Determine the [X, Y] coordinate at the center of the cell enclosing the given text.  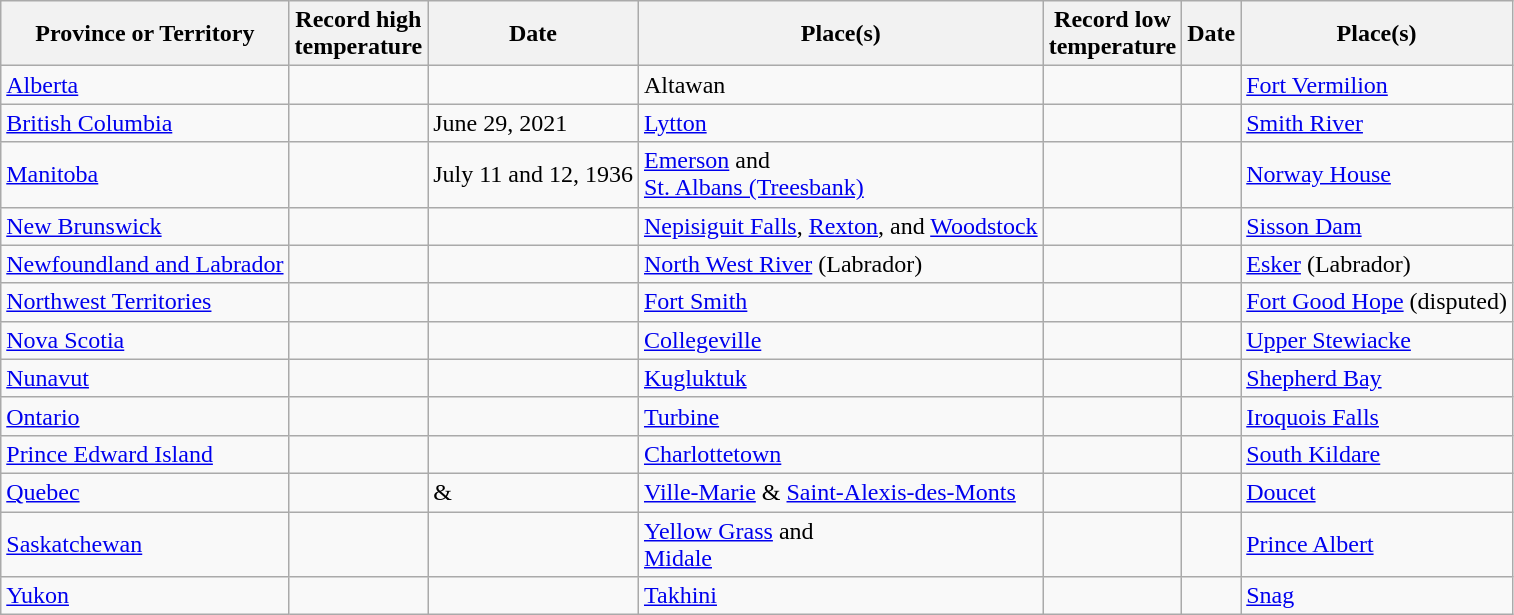
Esker (Labrador) [1377, 264]
Fort Good Hope (disputed) [1377, 302]
Yellow Grass andMidale [840, 544]
Ontario [145, 416]
Altawan [840, 85]
Norway House [1377, 174]
Snag [1377, 596]
Prince Albert [1377, 544]
Nova Scotia [145, 340]
Fort Smith [840, 302]
Doucet [1377, 492]
Iroquois Falls [1377, 416]
Fort Vermilion [1377, 85]
Kugluktuk [840, 378]
Collegeville [840, 340]
Upper Stewiacke [1377, 340]
Lytton [840, 123]
North West River (Labrador) [840, 264]
July 11 and 12, 1936 [534, 174]
Quebec [145, 492]
Shepherd Bay [1377, 378]
New Brunswick [145, 226]
Record lowtemperature [1112, 34]
Record high temperature [358, 34]
Ville-Marie & Saint-Alexis-des-Monts [840, 492]
June 29, 2021 [534, 123]
South Kildare [1377, 454]
Turbine [840, 416]
Province or Territory [145, 34]
Nepisiguit Falls, Rexton, and Woodstock [840, 226]
Northwest Territories [145, 302]
Saskatchewan [145, 544]
British Columbia [145, 123]
& [534, 492]
Takhini [840, 596]
Manitoba [145, 174]
Smith River [1377, 123]
Charlottetown [840, 454]
Yukon [145, 596]
Prince Edward Island [145, 454]
Newfoundland and Labrador [145, 264]
Emerson andSt. Albans (Treesbank) [840, 174]
Sisson Dam [1377, 226]
Nunavut [145, 378]
Alberta [145, 85]
